Search for the cell housing the specified text and yield its (X, Y) center coordinate. 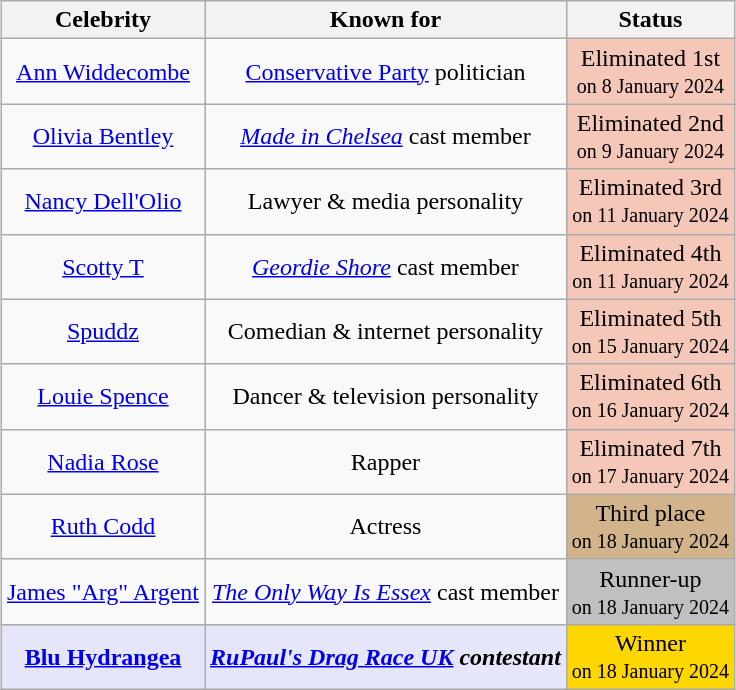
Conservative Party politician (386, 72)
Scotty T (102, 266)
The Only Way Is Essex cast member (386, 592)
Known for (386, 20)
Louie Spence (102, 396)
Actress (386, 526)
Dancer & television personality (386, 396)
Status (650, 20)
Comedian & internet personality (386, 332)
Celebrity (102, 20)
Ann Widdecombe (102, 72)
Blu Hydrangea (102, 656)
RuPaul's Drag Race UK contestant (386, 656)
Third placeon 18 January 2024 (650, 526)
Winneron 18 January 2024 (650, 656)
Eliminated 6thon 16 January 2024 (650, 396)
Nancy Dell'Olio (102, 202)
Eliminated 5thon 15 January 2024 (650, 332)
Olivia Bentley (102, 136)
Eliminated 3rdon 11 January 2024 (650, 202)
Spuddz (102, 332)
Eliminated 4thon 11 January 2024 (650, 266)
Rapper (386, 462)
Nadia Rose (102, 462)
Eliminated 1ston 8 January 2024 (650, 72)
Made in Chelsea cast member (386, 136)
Eliminated 7thon 17 January 2024 (650, 462)
Eliminated 2ndon 9 January 2024 (650, 136)
Lawyer & media personality (386, 202)
Geordie Shore cast member (386, 266)
Runner-upon 18 January 2024 (650, 592)
James "Arg" Argent (102, 592)
Ruth Codd (102, 526)
